Capture the cell that displays the provided text and extract its [x, y] central coordinate. 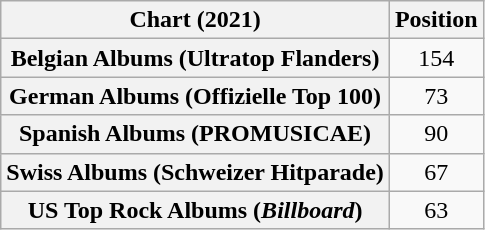
67 [436, 172]
Spanish Albums (PROMUSICAE) [196, 134]
German Albums (Offizielle Top 100) [196, 96]
US Top Rock Albums (Billboard) [196, 210]
63 [436, 210]
Swiss Albums (Schweizer Hitparade) [196, 172]
Position [436, 20]
73 [436, 96]
Chart (2021) [196, 20]
154 [436, 58]
Belgian Albums (Ultratop Flanders) [196, 58]
90 [436, 134]
